Identify which cell holds the provided text, then report its (X, Y) central coordinate. 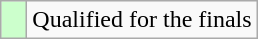
Qualified for the finals (142, 20)
